Detect which cell encompasses the target text, then output its (X, Y) center coordinate. 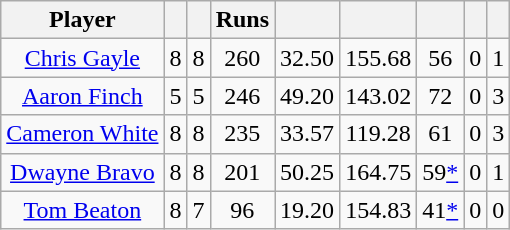
Aaron Finch (82, 96)
19.20 (308, 210)
Tom Beaton (82, 210)
164.75 (378, 172)
154.83 (378, 210)
260 (242, 58)
61 (440, 134)
59* (440, 172)
Chris Gayle (82, 58)
72 (440, 96)
246 (242, 96)
32.50 (308, 58)
Runs (242, 20)
Cameron White (82, 134)
41* (440, 210)
Player (82, 20)
119.28 (378, 134)
143.02 (378, 96)
49.20 (308, 96)
33.57 (308, 134)
96 (242, 210)
50.25 (308, 172)
155.68 (378, 58)
201 (242, 172)
56 (440, 58)
235 (242, 134)
7 (198, 210)
Dwayne Bravo (82, 172)
